Output the [x, y] coordinate of the center of the cell containing the given text.  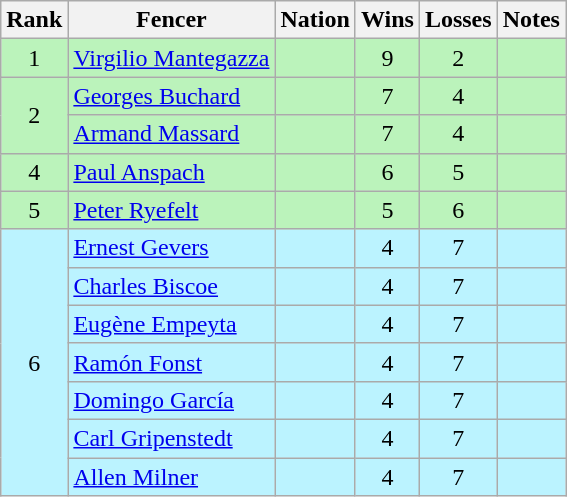
Paul Anspach [172, 172]
Rank [34, 20]
1 [34, 58]
Wins [387, 20]
Armand Massard [172, 134]
Virgilio Mantegazza [172, 58]
Eugène Empeyta [172, 324]
Ernest Gevers [172, 248]
Georges Buchard [172, 96]
Allen Milner [172, 477]
Nation [315, 20]
Domingo García [172, 400]
9 [387, 58]
Fencer [172, 20]
Losses [458, 20]
Charles Biscoe [172, 286]
Notes [531, 20]
Peter Ryefelt [172, 210]
Ramón Fonst [172, 362]
Carl Gripenstedt [172, 438]
